Return [x, y] of the center of cell containing provided text 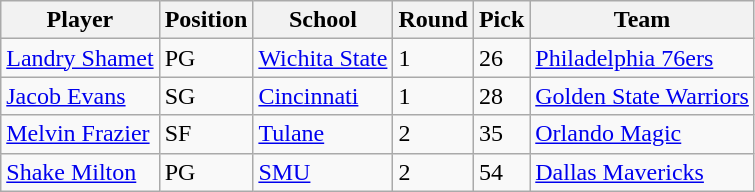
Golden State Warriors [642, 96]
Round [433, 20]
SF [206, 134]
Cincinnati [323, 96]
Pick [501, 20]
Wichita State [323, 58]
SG [206, 96]
54 [501, 172]
Philadelphia 76ers [642, 58]
Dallas Mavericks [642, 172]
28 [501, 96]
Melvin Frazier [80, 134]
Player [80, 20]
Jacob Evans [80, 96]
Shake Milton [80, 172]
Position [206, 20]
35 [501, 134]
Landry Shamet [80, 58]
SMU [323, 172]
Tulane [323, 134]
26 [501, 58]
Team [642, 20]
School [323, 20]
Orlando Magic [642, 134]
